Capture the cell that displays the provided text and extract its [X, Y] central coordinate. 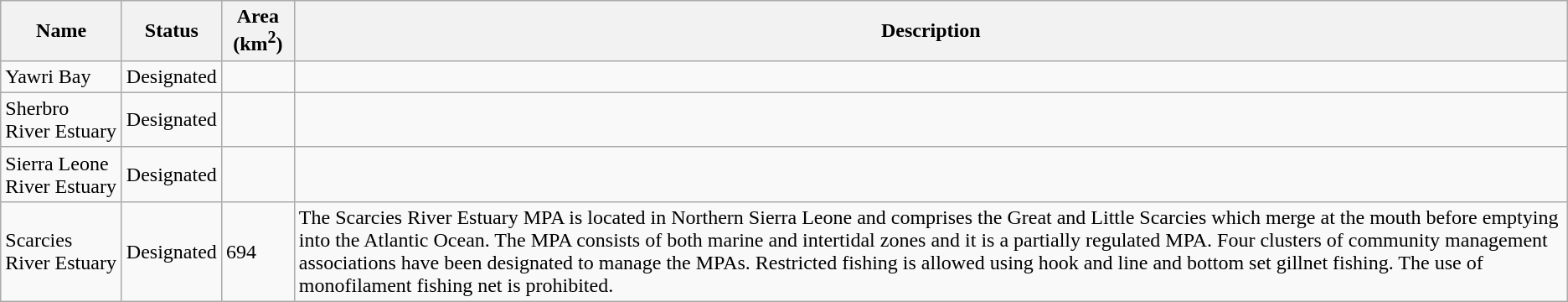
Area (km2) [258, 31]
Description [931, 31]
Sierra Leone River Estuary [62, 174]
Yawri Bay [62, 76]
Sherbro River Estuary [62, 119]
Scarcies River Estuary [62, 252]
694 [258, 252]
Name [62, 31]
Status [171, 31]
